Return [X, Y] of the center of cell containing provided text 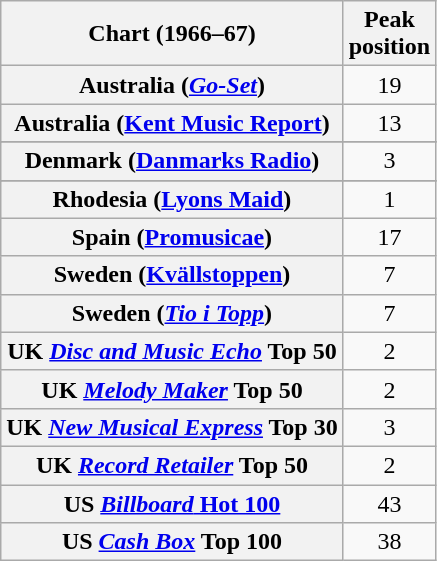
UK Record Retailer Top 50 [172, 465]
13 [389, 123]
17 [389, 237]
43 [389, 503]
Peakposition [389, 34]
38 [389, 542]
Sweden (Tio i Topp) [172, 313]
Australia (Go-Set) [172, 85]
Chart (1966–67) [172, 34]
19 [389, 85]
UK Disc and Music Echo Top 50 [172, 351]
US Cash Box Top 100 [172, 542]
1 [389, 199]
UK Melody Maker Top 50 [172, 389]
US Billboard Hot 100 [172, 503]
Rhodesia (Lyons Maid) [172, 199]
Spain (Promusicae) [172, 237]
UK New Musical Express Top 30 [172, 427]
Denmark (Danmarks Radio) [172, 161]
Australia (Kent Music Report) [172, 123]
Sweden (Kvällstoppen) [172, 275]
